Return the [X, Y] coordinate for the center point of the cell that contains the specified text.  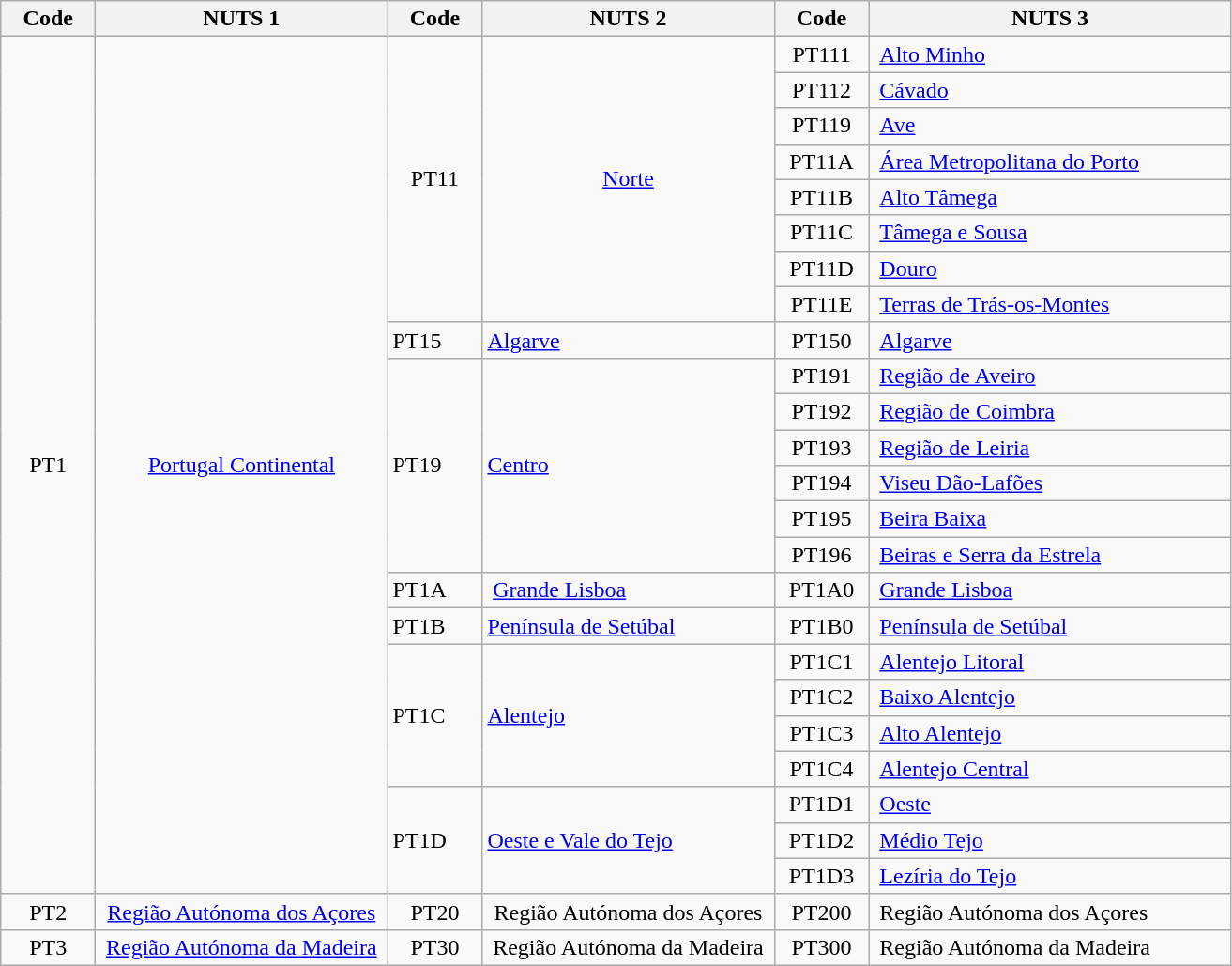
PT20 [435, 912]
Norte [629, 179]
Oeste [1050, 805]
Região de Coimbra [1050, 411]
Douro [1050, 268]
PT194 [822, 483]
NUTS 3 [1050, 19]
Terras de Trás-os-Montes [1050, 304]
PT11D [822, 268]
Tâmega e Sousa [1050, 233]
PT1D [435, 840]
Alto Tâmega [1050, 197]
Região de Leiria [1050, 448]
PT11A [822, 161]
PT1C1 [822, 662]
PT192 [822, 411]
Alentejo [629, 715]
Beira Baixa [1050, 519]
PT1D2 [822, 840]
NUTS 2 [629, 19]
PT1 [49, 466]
PT15 [435, 340]
Baixo Alentejo [1050, 698]
PT1B0 [822, 626]
Beiras e Serra da Estrela [1050, 555]
PT1D1 [822, 805]
Cávado [1050, 90]
Área Metropolitana do Porto [1050, 161]
Médio Tejo [1050, 840]
Viseu Dão-Lafões [1050, 483]
PT30 [435, 947]
Alentejo Litoral [1050, 662]
PT195 [822, 519]
PT1A [435, 590]
Alto Alentejo [1050, 733]
Portugal Continental [242, 466]
PT1C3 [822, 733]
PT112 [822, 90]
PT119 [822, 126]
PT19 [435, 465]
PT11B [822, 197]
PT1A0 [822, 590]
PT1C [435, 715]
PT1C4 [822, 769]
Ave [1050, 126]
NUTS 1 [242, 19]
PT300 [822, 947]
Oeste e Vale do Tejo [629, 840]
PT3 [49, 947]
PT11E [822, 304]
PT2 [49, 912]
PT1D3 [822, 876]
PT11C [822, 233]
PT200 [822, 912]
Região de Aveiro [1050, 376]
PT150 [822, 340]
Lezíria do Tejo [1050, 876]
PT191 [822, 376]
PT1B [435, 626]
Alentejo Central [1050, 769]
PT11 [435, 179]
PT1C2 [822, 698]
Centro [629, 465]
PT196 [822, 555]
PT111 [822, 54]
PT193 [822, 448]
Alto Minho [1050, 54]
